Detect which cell encompasses the target text, then output its (X, Y) center coordinate. 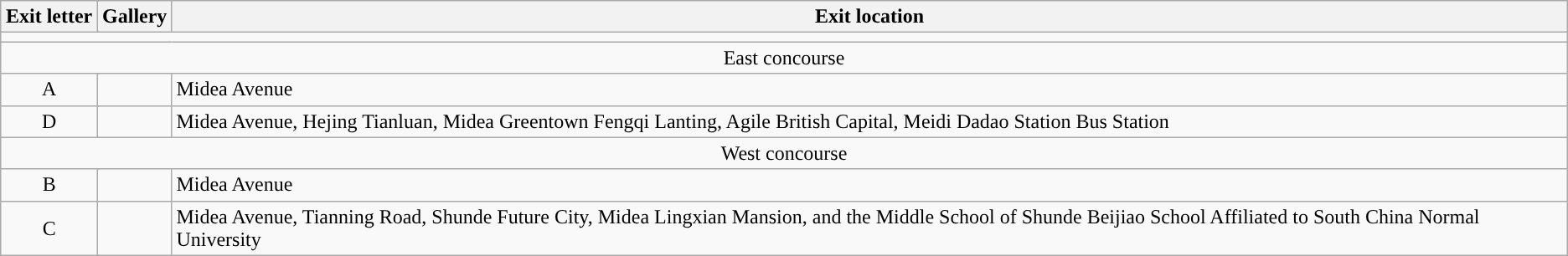
West concourse (784, 153)
Gallery (135, 17)
Midea Avenue, Hejing Tianluan, Midea Greentown Fengqi Lanting, Agile British Capital, Meidi Dadao Station Bus Station (869, 121)
Exit letter (49, 17)
C (49, 228)
A (49, 90)
B (49, 185)
D (49, 121)
Exit location (869, 17)
East concourse (784, 58)
